Find where the given text appears and provide that cell's center as (x, y) coordinate. 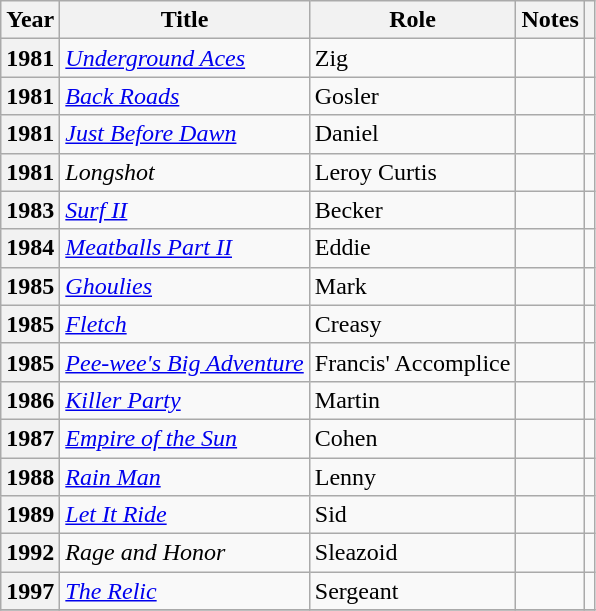
Meatballs Part II (184, 248)
Eddie (412, 248)
The Relic (184, 591)
Longshot (184, 172)
1989 (30, 515)
Underground Aces (184, 58)
Becker (412, 210)
Role (412, 20)
Martin (412, 400)
Surf II (184, 210)
Daniel (412, 134)
1987 (30, 438)
1986 (30, 400)
Leroy Curtis (412, 172)
1983 (30, 210)
Francis' Accomplice (412, 362)
Title (184, 20)
Pee-wee's Big Adventure (184, 362)
Mark (412, 286)
Let It Ride (184, 515)
Cohen (412, 438)
Rain Man (184, 477)
Lenny (412, 477)
1992 (30, 553)
Just Before Dawn (184, 134)
Notes (550, 20)
Ghoulies (184, 286)
1984 (30, 248)
Sid (412, 515)
Rage and Honor (184, 553)
Zig (412, 58)
Sergeant (412, 591)
Sleazoid (412, 553)
Gosler (412, 96)
1997 (30, 591)
1988 (30, 477)
Fletch (184, 324)
Creasy (412, 324)
Back Roads (184, 96)
Killer Party (184, 400)
Year (30, 20)
Empire of the Sun (184, 438)
